Find where the given text appears and provide that cell's center as [X, Y] coordinate. 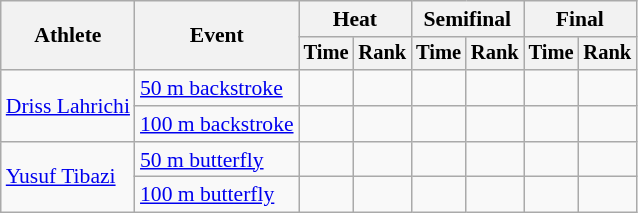
100 m backstroke [217, 124]
Yusuf Tibazi [68, 178]
Driss Lahrichi [68, 106]
Event [217, 36]
100 m butterfly [217, 195]
Heat [355, 19]
Semifinal [467, 19]
50 m butterfly [217, 160]
50 m backstroke [217, 88]
Final [580, 19]
Athlete [68, 36]
